Provide the [x, y] coordinate of the cell's center where the given text is located.  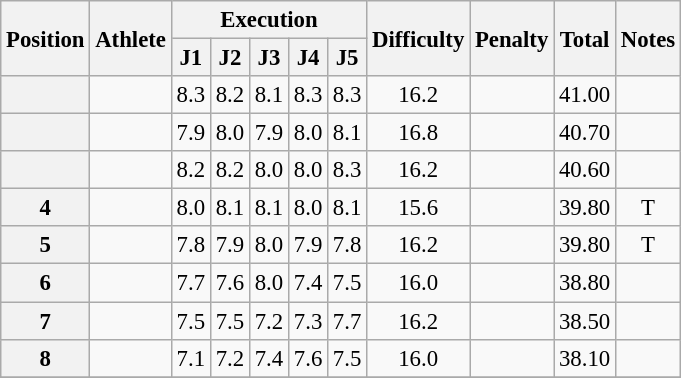
J5 [348, 58]
38.10 [585, 358]
Total [585, 38]
7.3 [308, 321]
J3 [268, 58]
7.1 [190, 358]
Difficulty [418, 38]
41.00 [585, 95]
Execution [268, 20]
40.60 [585, 170]
5 [46, 245]
J2 [230, 58]
6 [46, 283]
40.70 [585, 133]
Position [46, 38]
Penalty [512, 38]
15.6 [418, 208]
38.80 [585, 283]
4 [46, 208]
Notes [648, 38]
J1 [190, 58]
8 [46, 358]
J4 [308, 58]
Athlete [130, 38]
7 [46, 321]
38.50 [585, 321]
16.8 [418, 133]
